From the cell containing the given text, extract its center point as (X, Y) coordinate. 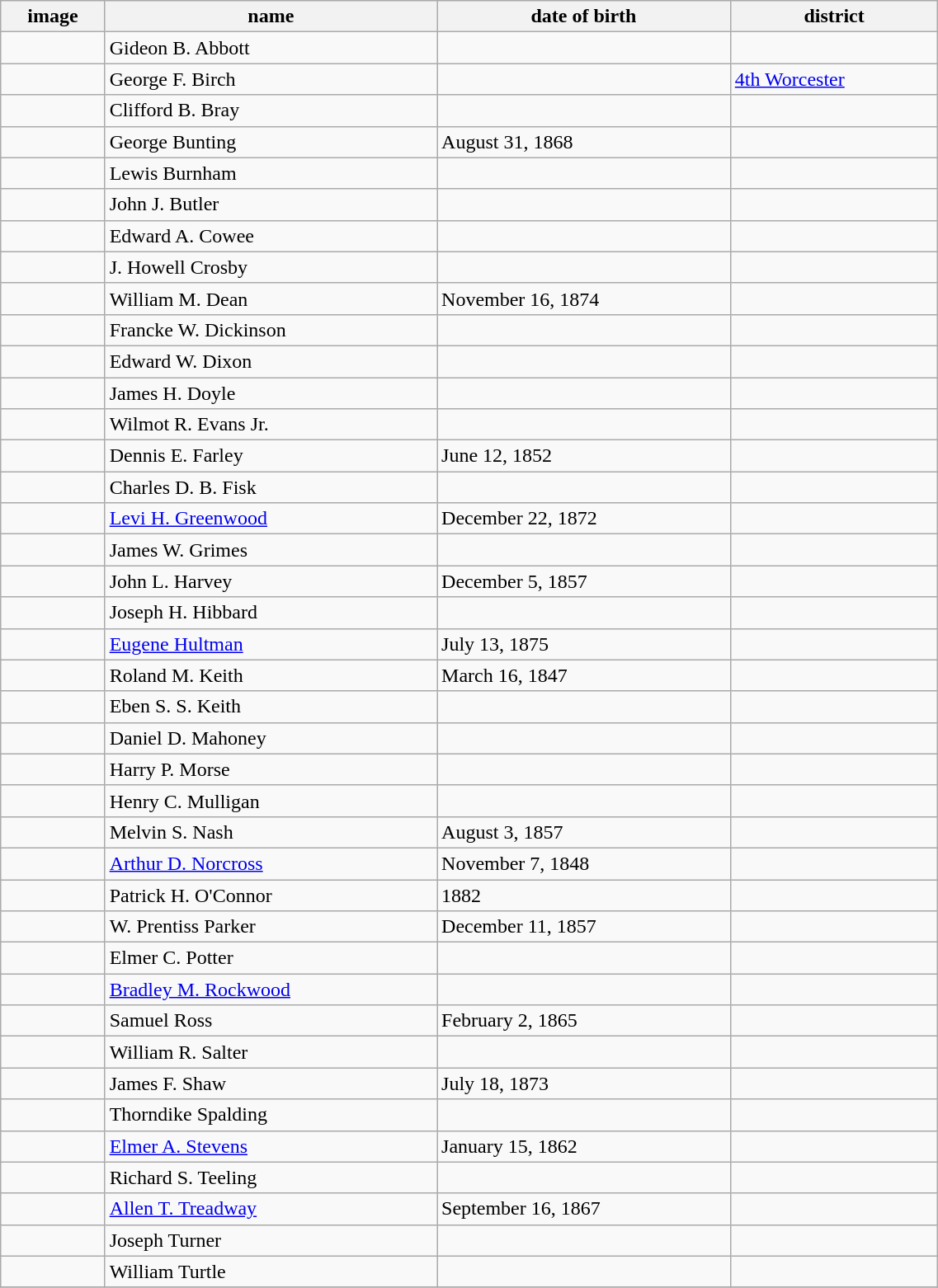
George Bunting (271, 142)
August 31, 1868 (584, 142)
Patrick H. O'Connor (271, 895)
Harry P. Morse (271, 769)
Lewis Burnham (271, 173)
July 13, 1875 (584, 644)
March 16, 1847 (584, 675)
date of birth (584, 16)
January 15, 1862 (584, 1146)
December 11, 1857 (584, 927)
4th Worcester (834, 79)
Gideon B. Abbott (271, 48)
George F. Birch (271, 79)
James F. Shaw (271, 1084)
Arthur D. Norcross (271, 863)
Samuel Ross (271, 1021)
Eben S. S. Keith (271, 707)
Joseph H. Hibbard (271, 613)
Richard S. Teeling (271, 1178)
Levi H. Greenwood (271, 519)
Allen T. Treadway (271, 1209)
James H. Doyle (271, 393)
Edward W. Dixon (271, 361)
Charles D. B. Fisk (271, 487)
February 2, 1865 (584, 1021)
Joseph Turner (271, 1240)
Daniel D. Mahoney (271, 738)
Henry C. Mulligan (271, 801)
district (834, 16)
image (53, 16)
Roland M. Keith (271, 675)
Clifford B. Bray (271, 110)
Dennis E. Farley (271, 456)
James W. Grimes (271, 550)
Elmer A. Stevens (271, 1146)
Thorndike Spalding (271, 1115)
Edward A. Cowee (271, 236)
November 16, 1874 (584, 298)
Bradley M. Rockwood (271, 990)
William M. Dean (271, 298)
Francke W. Dickinson (271, 330)
Elmer C. Potter (271, 958)
William Turtle (271, 1272)
John J. Butler (271, 204)
July 18, 1873 (584, 1084)
J. Howell Crosby (271, 267)
John L. Harvey (271, 581)
Eugene Hultman (271, 644)
name (271, 16)
Wilmot R. Evans Jr. (271, 425)
W. Prentiss Parker (271, 927)
September 16, 1867 (584, 1209)
August 3, 1857 (584, 832)
December 22, 1872 (584, 519)
Melvin S. Nash (271, 832)
December 5, 1857 (584, 581)
November 7, 1848 (584, 863)
William R. Salter (271, 1052)
1882 (584, 895)
June 12, 1852 (584, 456)
